Identify which cell holds the provided text, then report its (X, Y) central coordinate. 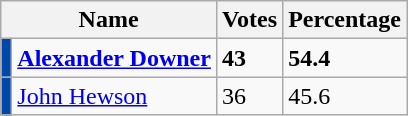
Votes (249, 20)
Name (109, 20)
36 (249, 96)
54.4 (345, 58)
43 (249, 58)
John Hewson (114, 96)
Alexander Downer (114, 58)
45.6 (345, 96)
Percentage (345, 20)
